Return the (x, y) coordinate for the center point of the cell that contains the specified text.  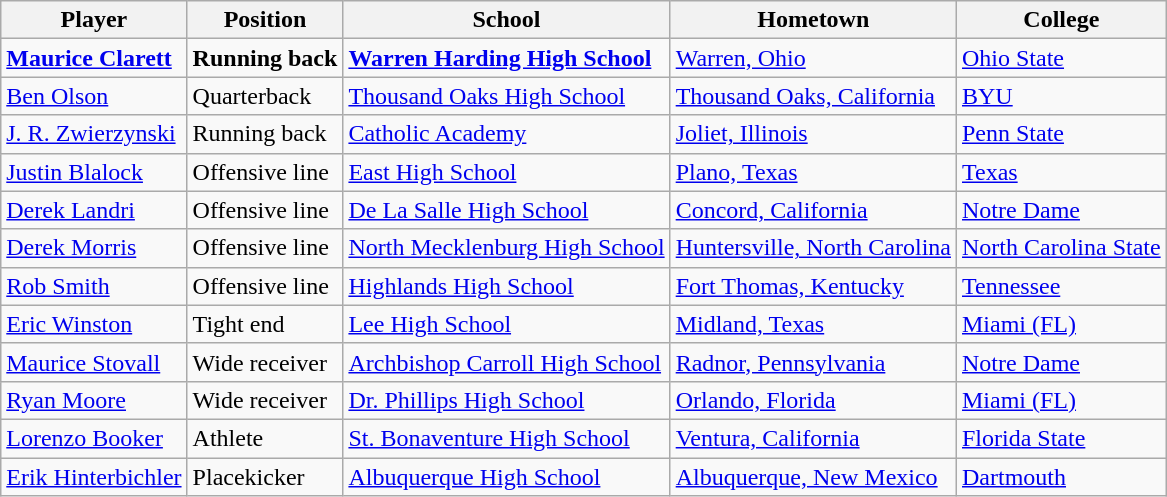
Warren Harding High School (506, 58)
Joliet, Illinois (813, 134)
Plano, Texas (813, 172)
Thousand Oaks High School (506, 96)
Rob Smith (94, 286)
St. Bonaventure High School (506, 438)
Midland, Texas (813, 324)
Derek Morris (94, 248)
Justin Blalock (94, 172)
Dr. Phillips High School (506, 400)
Ventura, California (813, 438)
Maurice Stovall (94, 362)
Quarterback (265, 96)
Texas (1061, 172)
East High School (506, 172)
Penn State (1061, 134)
Fort Thomas, Kentucky (813, 286)
Maurice Clarett (94, 58)
Erik Hinterbichler (94, 477)
Thousand Oaks, California (813, 96)
Derek Landri (94, 210)
Ben Olson (94, 96)
BYU (1061, 96)
Highlands High School (506, 286)
Concord, California (813, 210)
Orlando, Florida (813, 400)
North Carolina State (1061, 248)
Radnor, Pennsylvania (813, 362)
Hometown (813, 20)
Huntersville, North Carolina (813, 248)
Albuquerque High School (506, 477)
Dartmouth (1061, 477)
Position (265, 20)
Lorenzo Booker (94, 438)
Albuquerque, New Mexico (813, 477)
Ohio State (1061, 58)
Eric Winston (94, 324)
College (1061, 20)
Warren, Ohio (813, 58)
Athlete (265, 438)
Archbishop Carroll High School (506, 362)
Tennessee (1061, 286)
North Mecklenburg High School (506, 248)
School (506, 20)
Ryan Moore (94, 400)
Catholic Academy (506, 134)
Lee High School (506, 324)
Placekicker (265, 477)
Player (94, 20)
Tight end (265, 324)
De La Salle High School (506, 210)
J. R. Zwierzynski (94, 134)
Florida State (1061, 438)
